Capture the cell that displays the provided text and extract its [X, Y] central coordinate. 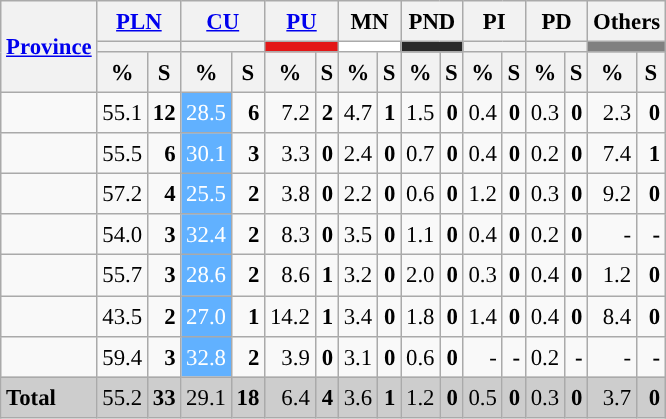
18 [248, 398]
Others [627, 22]
3.4 [358, 316]
2.4 [358, 154]
Total [49, 398]
8.4 [612, 316]
55.7 [122, 276]
29.1 [206, 398]
PLN [139, 22]
32.4 [206, 234]
3.2 [358, 276]
32.8 [206, 356]
28.6 [206, 276]
3.1 [358, 356]
7.2 [290, 114]
1.1 [420, 234]
PU [302, 22]
27.0 [206, 316]
30.1 [206, 154]
14.2 [290, 316]
3.6 [358, 398]
12 [164, 114]
PND [432, 22]
0.5 [482, 398]
0.7 [420, 154]
3.3 [290, 154]
3.8 [290, 194]
8.3 [290, 234]
7.4 [612, 154]
4.7 [358, 114]
1.8 [420, 316]
PD [556, 22]
6.4 [290, 398]
55.2 [122, 398]
43.5 [122, 316]
2.2 [358, 194]
9.2 [612, 194]
8.6 [290, 276]
3.9 [290, 356]
57.2 [122, 194]
25.5 [206, 194]
55.1 [122, 114]
28.5 [206, 114]
MN [369, 22]
CU [223, 22]
Province [49, 47]
1.4 [482, 316]
55.5 [122, 154]
PI [494, 22]
1.5 [420, 114]
2.3 [612, 114]
54.0 [122, 234]
59.4 [122, 356]
2.0 [420, 276]
33 [164, 398]
3.5 [358, 234]
3.7 [612, 398]
